Pinpoint the cell where the given text exists, returning its [X, Y] midpoint coordinate. 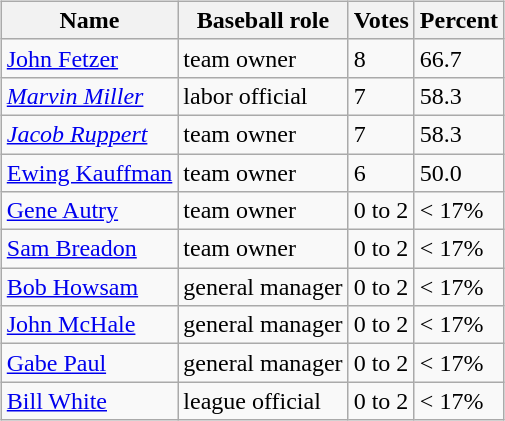
Jacob Ruppert [90, 134]
labor official [263, 96]
6 [381, 173]
league official [263, 401]
John Fetzer [90, 58]
Sam Breadon [90, 249]
John McHale [90, 325]
50.0 [458, 173]
Name [90, 20]
Bill White [90, 401]
Gene Autry [90, 211]
Votes [381, 20]
Bob Howsam [90, 287]
Marvin Miller [90, 96]
8 [381, 58]
Baseball role [263, 20]
66.7 [458, 58]
Ewing Kauffman [90, 173]
Gabe Paul [90, 363]
Percent [458, 20]
